Capture the cell that displays the provided text and extract its [x, y] central coordinate. 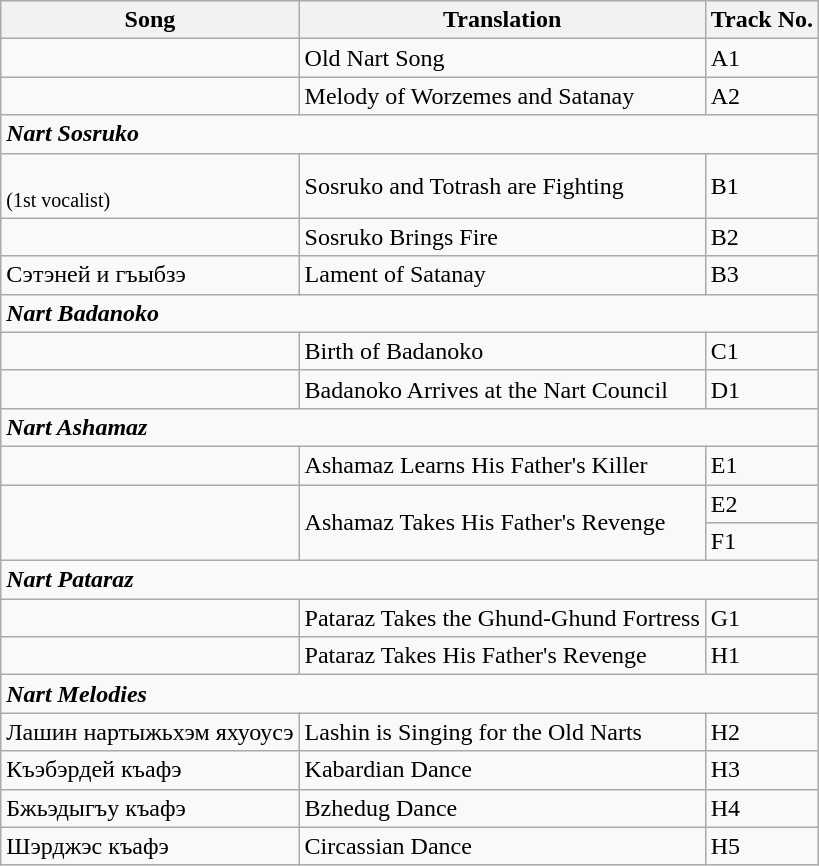
Old Nart Song [502, 58]
Sosruko Brings Fire [502, 237]
Song [150, 20]
H4 [762, 808]
Nart Melodies [410, 694]
E1 [762, 465]
Translation [502, 20]
H5 [762, 846]
Nart Sosruko [410, 134]
Лашин нартыжьхэм яхуоусэ [150, 732]
Сэтэней и гъыбзэ [150, 275]
Circassian Dance [502, 846]
Track No. [762, 20]
B3 [762, 275]
E2 [762, 503]
Pataraz Takes His Father's Revenge [502, 656]
Kabardian Dance [502, 770]
A1 [762, 58]
G1 [762, 618]
F1 [762, 542]
Pataraz Takes the Ghund-Ghund Fortress [502, 618]
Melody of Worzemes and Satanay [502, 96]
C1 [762, 351]
Къэбэрдей къафэ [150, 770]
Nart Pataraz [410, 580]
Nart Ashamaz [410, 427]
Ashamaz Learns His Father's Killer [502, 465]
Lament of Satanay [502, 275]
D1 [762, 389]
Nart Badanoko [410, 313]
H3 [762, 770]
(1st vocalist) [150, 186]
Lashin is Singing for the Old Narts [502, 732]
Badanoko Arrives at the Nart Council [502, 389]
Бжьэдыгъу къафэ [150, 808]
H1 [762, 656]
Bzhedug Dance [502, 808]
H2 [762, 732]
Шэрджэс къафэ [150, 846]
Ashamaz Takes His Father's Revenge [502, 522]
Sosruko and Totrash are Fighting [502, 186]
Birth of Badanoko [502, 351]
B1 [762, 186]
B2 [762, 237]
A2 [762, 96]
